Pinpoint the cell where the given text exists, returning its (X, Y) midpoint coordinate. 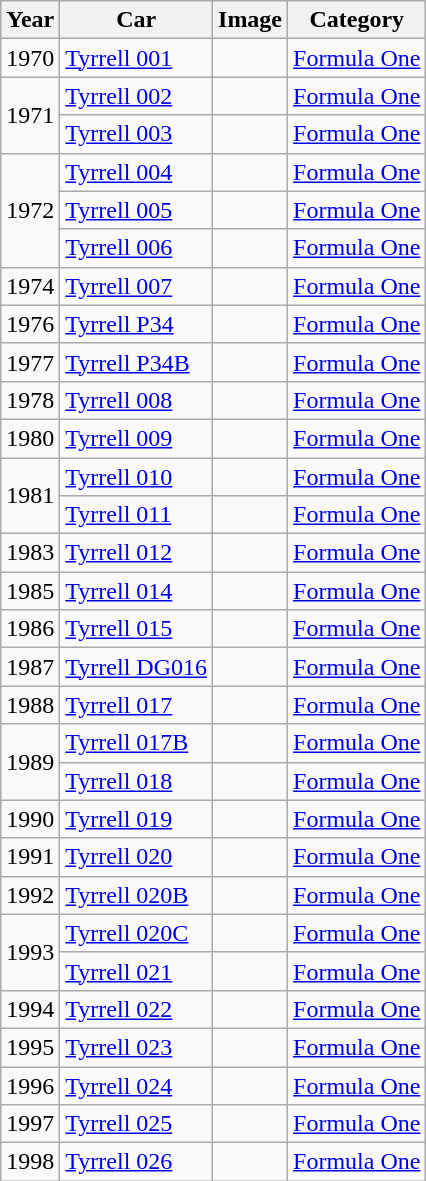
Tyrrell 010 (136, 477)
1998 (30, 1162)
Image (250, 20)
1987 (30, 667)
1972 (30, 210)
Tyrrell 025 (136, 1124)
1993 (30, 952)
Car (136, 20)
1992 (30, 895)
Tyrrell 001 (136, 58)
1996 (30, 1085)
Tyrrell P34 (136, 324)
1978 (30, 400)
Tyrrell 011 (136, 515)
Tyrrell 017B (136, 743)
Tyrrell 009 (136, 438)
Tyrrell 020C (136, 933)
1980 (30, 438)
Tyrrell 015 (136, 629)
Tyrrell 022 (136, 1009)
Tyrrell 018 (136, 781)
Tyrrell 008 (136, 400)
Tyrrell 024 (136, 1085)
1971 (30, 115)
Tyrrell 002 (136, 96)
1981 (30, 496)
Tyrrell DG016 (136, 667)
1977 (30, 362)
Tyrrell 012 (136, 553)
Tyrrell 007 (136, 286)
Tyrrell 006 (136, 248)
1994 (30, 1009)
Tyrrell 021 (136, 971)
1985 (30, 591)
1997 (30, 1124)
1990 (30, 819)
Tyrrell P34B (136, 362)
Tyrrell 014 (136, 591)
1970 (30, 58)
1988 (30, 705)
Year (30, 20)
1974 (30, 286)
Tyrrell 005 (136, 210)
1986 (30, 629)
Category (357, 20)
1995 (30, 1047)
Tyrrell 019 (136, 819)
1991 (30, 857)
1976 (30, 324)
Tyrrell 003 (136, 134)
Tyrrell 004 (136, 172)
Tyrrell 026 (136, 1162)
Tyrrell 020B (136, 895)
Tyrrell 017 (136, 705)
1989 (30, 762)
Tyrrell 020 (136, 857)
1983 (30, 553)
Tyrrell 023 (136, 1047)
